Extract the (x, y) coordinate from the center of the cell holding the provided text.  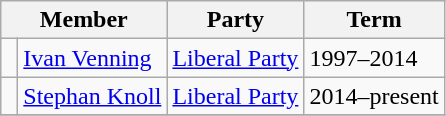
2014–present (374, 96)
Member (84, 20)
Term (374, 20)
Ivan Venning (92, 58)
1997–2014 (374, 58)
Party (236, 20)
Stephan Knoll (92, 96)
